For the text-containing cell, return its midpoint in (x, y) coordinate format. 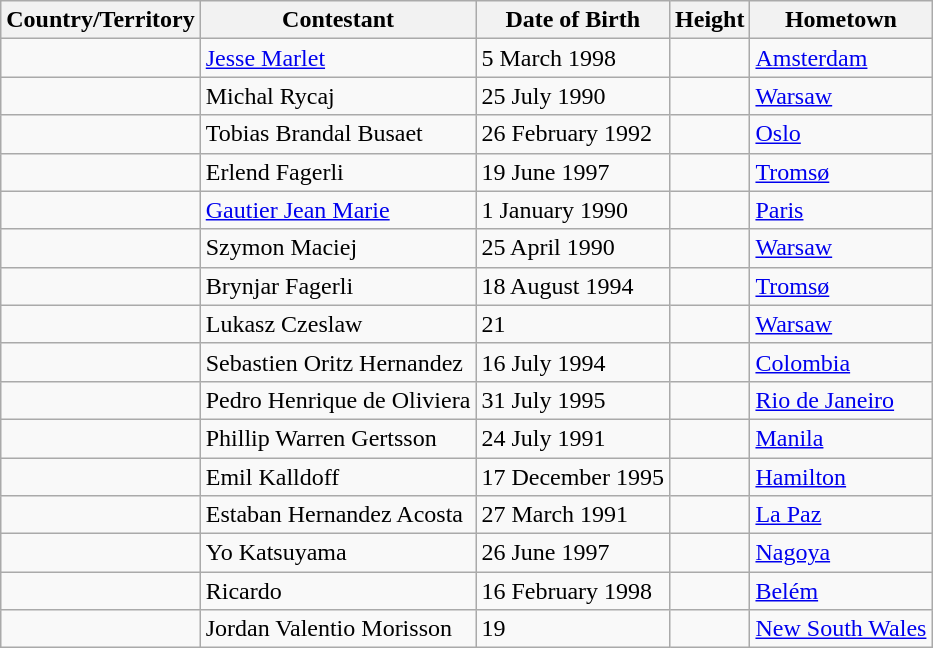
Manila (841, 438)
26 June 1997 (573, 553)
16 July 1994 (573, 362)
Colombia (841, 362)
Yo Katsuyama (338, 553)
27 March 1991 (573, 515)
Paris (841, 210)
Tobias Brandal Busaet (338, 134)
25 July 1990 (573, 96)
Rio de Janeiro (841, 400)
5 March 1998 (573, 58)
Emil Kalldoff (338, 477)
19 (573, 629)
18 August 1994 (573, 286)
Ricardo (338, 591)
New South Wales (841, 629)
1 January 1990 (573, 210)
Erlend Fagerli (338, 172)
31 July 1995 (573, 400)
La Paz (841, 515)
Phillip Warren Gertsson (338, 438)
Szymon Maciej (338, 248)
Gautier Jean Marie (338, 210)
Pedro Henrique de Oliviera (338, 400)
Jordan Valentio Morisson (338, 629)
26 February 1992 (573, 134)
Estaban Hernandez Acosta (338, 515)
Amsterdam (841, 58)
Sebastien Oritz Hernandez (338, 362)
24 July 1991 (573, 438)
Country/Territory (100, 20)
Nagoya (841, 553)
Michal Rycaj (338, 96)
25 April 1990 (573, 248)
17 December 1995 (573, 477)
19 June 1997 (573, 172)
Hamilton (841, 477)
Date of Birth (573, 20)
Oslo (841, 134)
21 (573, 324)
Height (710, 20)
Hometown (841, 20)
Lukasz Czeslaw (338, 324)
Contestant (338, 20)
Belém (841, 591)
Brynjar Fagerli (338, 286)
Jesse Marlet (338, 58)
16 February 1998 (573, 591)
